Identify which cell holds the provided text, then report its [x, y] central coordinate. 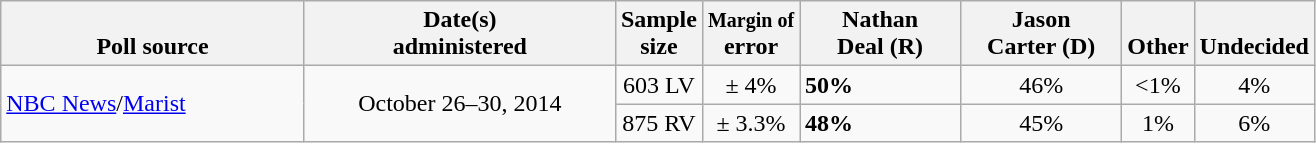
45% [1042, 123]
JasonCarter (D) [1042, 34]
1% [1158, 123]
Other [1158, 34]
Margin oferror [750, 34]
Date(s)administered [460, 34]
50% [880, 85]
Poll source [153, 34]
NathanDeal (R) [880, 34]
October 26–30, 2014 [460, 104]
6% [1254, 123]
4% [1254, 85]
Undecided [1254, 34]
48% [880, 123]
± 4% [750, 85]
46% [1042, 85]
603 LV [658, 85]
± 3.3% [750, 123]
875 RV [658, 123]
<1% [1158, 85]
Samplesize [658, 34]
NBC News/Marist [153, 104]
